From the cell containing the given text, extract its center point as [X, Y] coordinate. 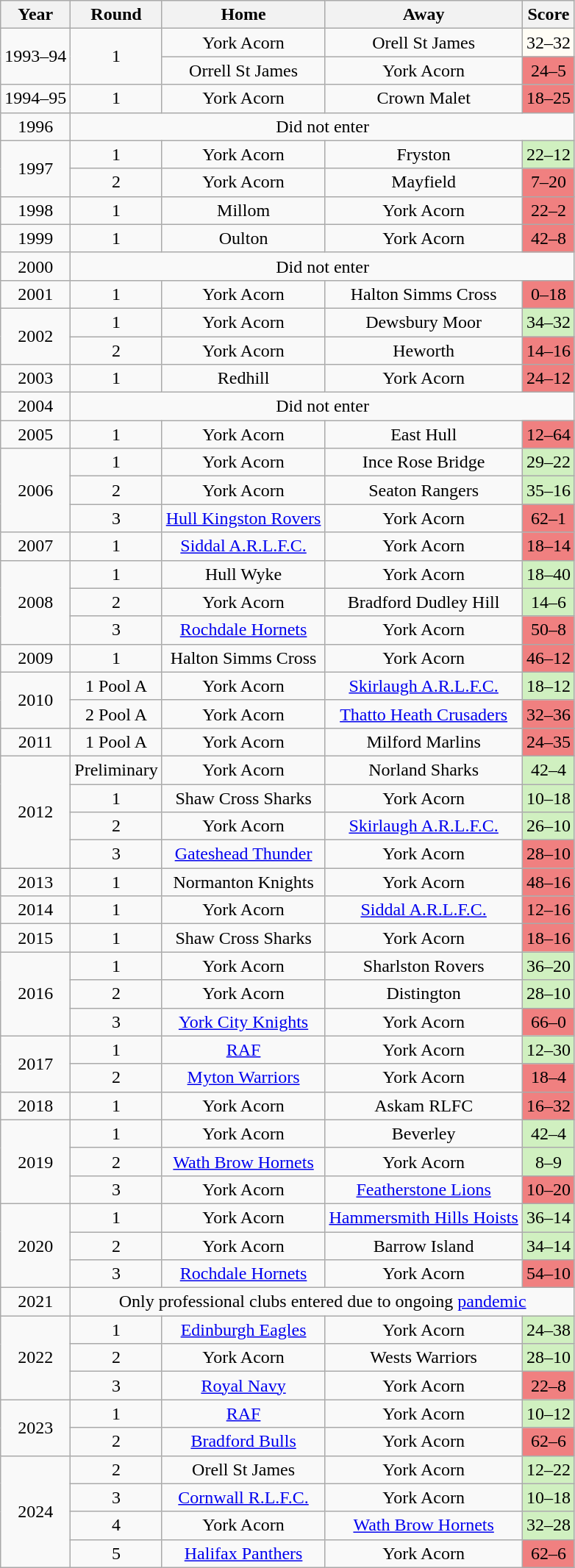
Home [243, 15]
18–4 [549, 1078]
66–0 [549, 1022]
Oulton [243, 238]
62–1 [549, 518]
Preliminary [116, 770]
0–18 [549, 294]
1999 [35, 238]
22–2 [549, 210]
2006 [35, 490]
10–12 [549, 1414]
22–8 [549, 1386]
36–20 [549, 966]
Year [35, 15]
7–20 [549, 182]
Royal Navy [243, 1386]
1993–94 [35, 57]
2024 [35, 1511]
2009 [35, 658]
2000 [35, 266]
Hull Kingston Rovers [243, 518]
East Hull [424, 434]
2004 [35, 407]
Edinburgh Eagles [243, 1330]
Hull Wyke [243, 574]
Heworth [424, 351]
12–64 [549, 434]
Barrow Island [424, 1246]
Mayfield [424, 182]
Only professional clubs entered due to ongoing pandemic [323, 1302]
2020 [35, 1245]
Dewsbury Moor [424, 322]
2012 [35, 812]
5 [116, 1553]
Fryston [424, 154]
Normanton Knights [243, 882]
Sharlston Rovers [424, 966]
18–14 [549, 546]
8–9 [549, 1161]
Distington [424, 994]
26–10 [549, 826]
32–28 [549, 1525]
Bradford Bulls [243, 1442]
Score [549, 15]
Wests Warriors [424, 1358]
2002 [35, 336]
Cornwall R.L.F.C. [243, 1497]
2007 [35, 546]
32–36 [549, 714]
Myton Warriors [243, 1078]
34–32 [549, 322]
2016 [35, 994]
2021 [35, 1302]
29–22 [549, 462]
22–12 [549, 154]
48–16 [549, 882]
2 Pool A [116, 714]
1996 [35, 126]
2005 [35, 434]
Featherstone Lions [424, 1189]
14–6 [549, 602]
16–32 [549, 1106]
1998 [35, 210]
Away [424, 15]
Millom [243, 210]
Seaton Rangers [424, 490]
54–10 [549, 1274]
Ince Rose Bridge [424, 462]
34–14 [549, 1246]
2003 [35, 379]
Crown Malet [424, 99]
18–40 [549, 574]
2013 [35, 882]
Halifax Panthers [243, 1553]
Norland Sharks [424, 770]
Hammersmith Hills Hoists [424, 1217]
Round [116, 15]
2015 [35, 938]
2022 [35, 1358]
2001 [35, 294]
24–38 [549, 1330]
12–30 [549, 1050]
2008 [35, 602]
Gateshead Thunder [243, 854]
Askam RLFC [424, 1106]
12–16 [549, 910]
Milford Marlins [424, 742]
50–8 [549, 630]
1997 [35, 168]
Beverley [424, 1134]
46–12 [549, 658]
35–16 [549, 490]
14–16 [549, 351]
24–5 [549, 71]
2017 [35, 1064]
2010 [35, 700]
Redhill [243, 379]
24–12 [549, 379]
2023 [35, 1428]
42–8 [549, 238]
36–14 [549, 1217]
18–25 [549, 99]
24–35 [549, 742]
18–16 [549, 938]
12–22 [549, 1469]
10–20 [549, 1189]
Thatto Heath Crusaders [424, 714]
2019 [35, 1161]
Orrell St James [243, 71]
4 [116, 1525]
York City Knights [243, 1022]
1994–95 [35, 99]
2014 [35, 910]
Bradford Dudley Hill [424, 602]
2011 [35, 742]
32–32 [549, 43]
2018 [35, 1106]
18–12 [549, 686]
